Output the [x, y] coordinate of the center of the cell containing the given text.  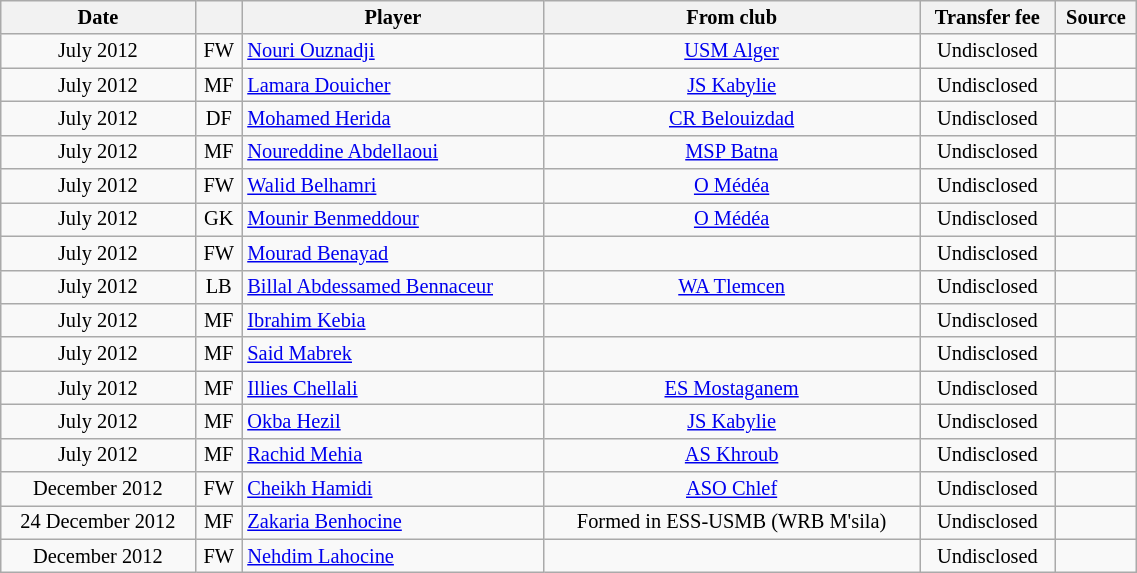
Rachid Mehia [392, 455]
Lamara Douicher [392, 85]
Said Mabrek [392, 354]
Mounir Benmeddour [392, 219]
Player [392, 17]
Noureddine Abdellaoui [392, 152]
USM Alger [731, 51]
LB [218, 287]
ES Mostaganem [731, 388]
Mourad Benayad [392, 253]
Walid Belhamri [392, 186]
Zakaria Benhocine [392, 522]
CR Belouizdad [731, 118]
24 December 2012 [98, 522]
Date [98, 17]
Formed in ESS-USMB (WRB M'sila) [731, 522]
Illies Chellali [392, 388]
Okba Hezil [392, 421]
Source [1096, 17]
Mohamed Herida [392, 118]
DF [218, 118]
Ibrahim Kebia [392, 320]
AS Khroub [731, 455]
GK [218, 219]
Transfer fee [988, 17]
From club [731, 17]
Nehdim Lahocine [392, 556]
WA Tlemcen [731, 287]
ASO Chlef [731, 489]
Nouri Ouznadji [392, 51]
Cheikh Hamidi [392, 489]
Billal Abdessamed Bennaceur [392, 287]
MSP Batna [731, 152]
